Return the [X, Y] coordinate for the center point of the cell that contains the specified text.  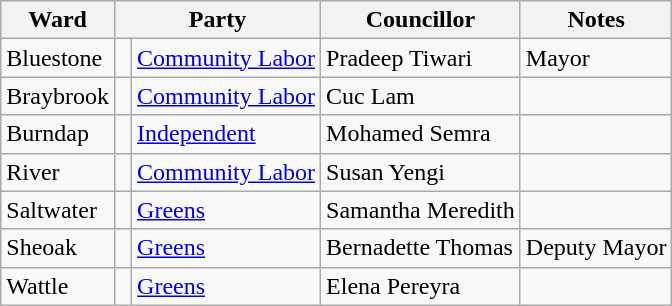
Saltwater [58, 210]
Mohamed Semra [421, 134]
Cuc Lam [421, 96]
Notes [596, 20]
Susan Yengi [421, 172]
Party [217, 20]
Councillor [421, 20]
River [58, 172]
Mayor [596, 58]
Elena Pereyra [421, 286]
Bernadette Thomas [421, 248]
Independent [226, 134]
Deputy Mayor [596, 248]
Sheoak [58, 248]
Burndap [58, 134]
Samantha Meredith [421, 210]
Wattle [58, 286]
Bluestone [58, 58]
Ward [58, 20]
Pradeep Tiwari [421, 58]
Braybrook [58, 96]
